Capture the cell that displays the provided text and extract its [X, Y] central coordinate. 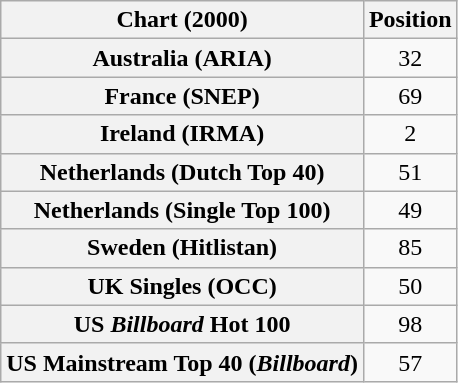
85 [410, 248]
US Mainstream Top 40 (Billboard) [182, 362]
69 [410, 96]
50 [410, 286]
2 [410, 134]
Ireland (IRMA) [182, 134]
98 [410, 324]
US Billboard Hot 100 [182, 324]
32 [410, 58]
Netherlands (Dutch Top 40) [182, 172]
49 [410, 210]
51 [410, 172]
Sweden (Hitlistan) [182, 248]
Position [410, 20]
Netherlands (Single Top 100) [182, 210]
France (SNEP) [182, 96]
57 [410, 362]
Australia (ARIA) [182, 58]
UK Singles (OCC) [182, 286]
Chart (2000) [182, 20]
